Search for the cell housing the specified text and yield its [x, y] center coordinate. 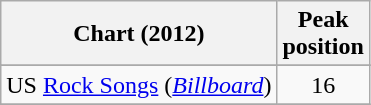
Chart (2012) [139, 34]
16 [323, 85]
Peakposition [323, 34]
US Rock Songs (Billboard) [139, 85]
